Determine the [X, Y] coordinate at the center of the cell enclosing the given text.  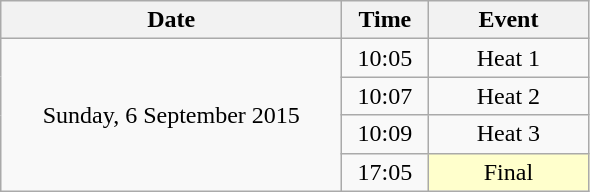
Heat 1 [508, 58]
Date [172, 20]
17:05 [385, 172]
Event [508, 20]
Time [385, 20]
Final [508, 172]
10:07 [385, 96]
Heat 3 [508, 134]
Heat 2 [508, 96]
10:09 [385, 134]
10:05 [385, 58]
Sunday, 6 September 2015 [172, 115]
